Capture the cell that displays the provided text and extract its [x, y] central coordinate. 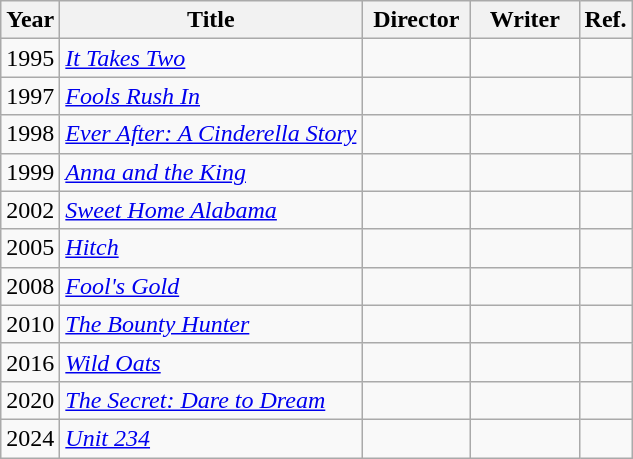
Ever After: A Cinderella Story [211, 134]
Director [416, 20]
Hitch [211, 248]
2020 [30, 400]
2024 [30, 438]
Title [211, 20]
Wild Oats [211, 362]
Fools Rush In [211, 96]
Unit 234 [211, 438]
Anna and the King [211, 172]
Writer [526, 20]
2005 [30, 248]
2008 [30, 286]
1995 [30, 58]
1998 [30, 134]
2002 [30, 210]
2016 [30, 362]
It Takes Two [211, 58]
Sweet Home Alabama [211, 210]
Ref. [606, 20]
The Secret: Dare to Dream [211, 400]
2010 [30, 324]
Fool's Gold [211, 286]
1997 [30, 96]
Year [30, 20]
1999 [30, 172]
The Bounty Hunter [211, 324]
